Return the [X, Y] coordinate for the center point of the cell that contains the specified text.  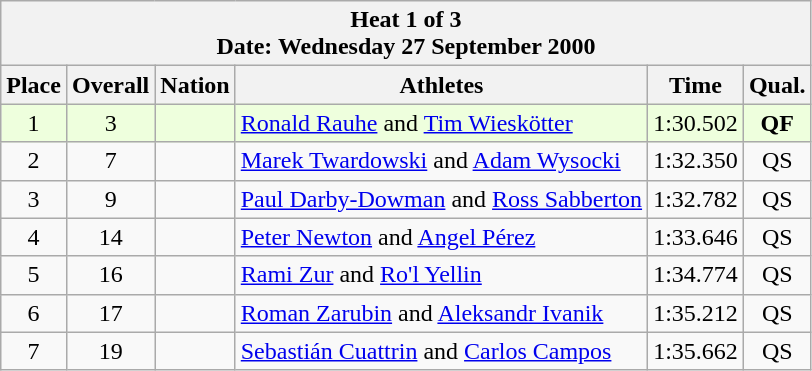
Place [34, 85]
Athletes [441, 85]
17 [110, 313]
1:35.212 [696, 313]
Overall [110, 85]
16 [110, 275]
Time [696, 85]
9 [110, 199]
19 [110, 351]
1:32.350 [696, 161]
Qual. [777, 85]
Paul Darby-Dowman and Ross Sabberton [441, 199]
1 [34, 123]
QF [777, 123]
6 [34, 313]
4 [34, 237]
Rami Zur and Ro'l Yellin [441, 275]
Roman Zarubin and Aleksandr Ivanik [441, 313]
1:33.646 [696, 237]
Ronald Rauhe and Tim Wieskötter [441, 123]
1:35.662 [696, 351]
14 [110, 237]
Nation [195, 85]
5 [34, 275]
Sebastián Cuattrin and Carlos Campos [441, 351]
Heat 1 of 3 Date: Wednesday 27 September 2000 [406, 34]
2 [34, 161]
1:34.774 [696, 275]
Marek Twardowski and Adam Wysocki [441, 161]
1:30.502 [696, 123]
1:32.782 [696, 199]
Peter Newton and Angel Pérez [441, 237]
